Detect which cell encompasses the target text, then output its (X, Y) center coordinate. 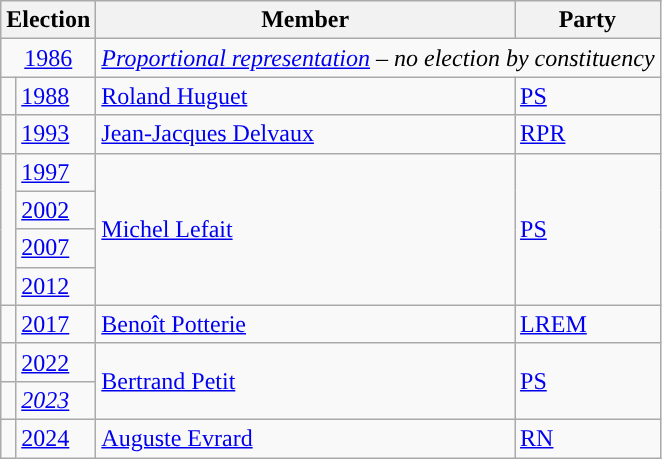
1997 (56, 172)
LREM (588, 324)
Auguste Evrard (306, 438)
2024 (56, 438)
1986 (48, 58)
Michel Lefait (306, 229)
2022 (56, 362)
Party (588, 20)
RN (588, 438)
Benoît Potterie (306, 324)
Jean-Jacques Delvaux (306, 134)
Election (48, 20)
2012 (56, 286)
1988 (56, 96)
Bertrand Petit (306, 381)
2007 (56, 248)
RPR (588, 134)
Proportional representation – no election by constituency (378, 58)
2023 (56, 400)
2017 (56, 324)
1993 (56, 134)
Member (306, 20)
Roland Huguet (306, 96)
2002 (56, 210)
